Return the (X, Y) coordinate for the center point of the cell that contains the specified text.  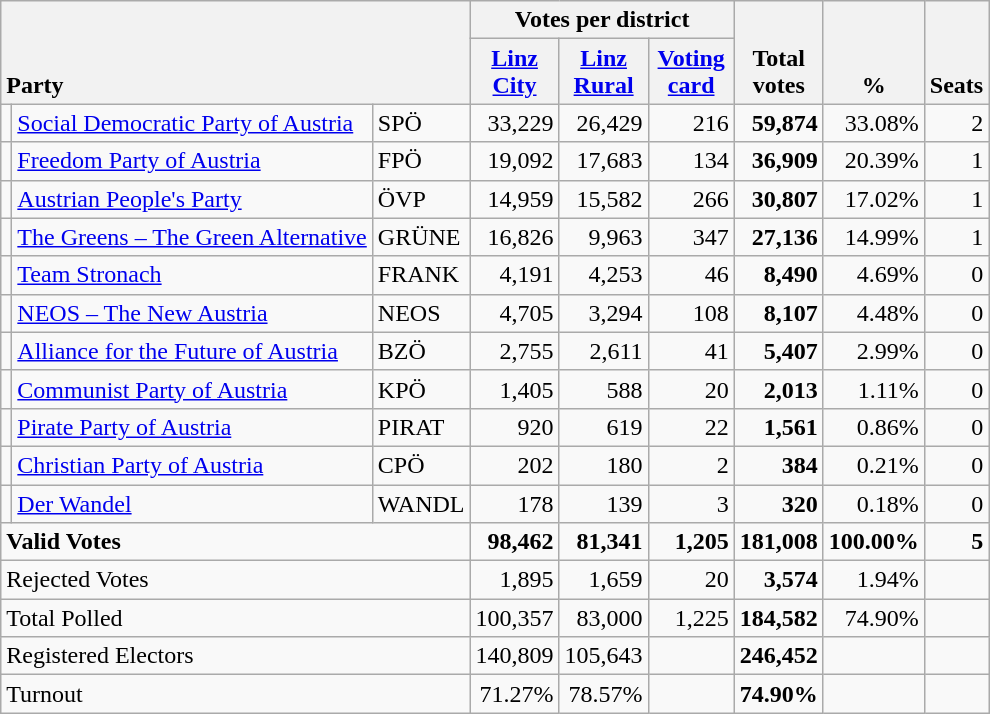
30,807 (778, 199)
Seats (956, 52)
Pirate Party of Austria (192, 427)
180 (604, 465)
15,582 (604, 199)
59,874 (778, 123)
216 (691, 123)
3 (691, 503)
The Greens – The Green Alternative (192, 237)
178 (514, 503)
1.94% (874, 580)
20.39% (874, 161)
1,205 (691, 542)
26,429 (604, 123)
3,294 (604, 313)
GRÜNE (421, 237)
4,705 (514, 313)
5 (956, 542)
Alliance for the Future of Austria (192, 351)
41 (691, 351)
139 (604, 503)
Social Democratic Party of Austria (192, 123)
Totalvotes (778, 52)
588 (604, 389)
0.86% (874, 427)
16,826 (514, 237)
Austrian People's Party (192, 199)
FRANK (421, 275)
1,659 (604, 580)
100,357 (514, 618)
2,611 (604, 351)
ÖVP (421, 199)
Total Polled (236, 618)
81,341 (604, 542)
384 (778, 465)
920 (514, 427)
1,561 (778, 427)
Team Stronach (192, 275)
4.69% (874, 275)
Communist Party of Austria (192, 389)
PIRAT (421, 427)
2.99% (874, 351)
WANDL (421, 503)
LinzRural (604, 72)
1,895 (514, 580)
33,229 (514, 123)
5,407 (778, 351)
78.57% (604, 694)
Der Wandel (192, 503)
2,013 (778, 389)
4,253 (604, 275)
FPÖ (421, 161)
17,683 (604, 161)
LinzCity (514, 72)
347 (691, 237)
134 (691, 161)
1,225 (691, 618)
0.18% (874, 503)
1,405 (514, 389)
Rejected Votes (236, 580)
Registered Electors (236, 656)
Valid Votes (236, 542)
22 (691, 427)
184,582 (778, 618)
Votingcard (691, 72)
8,107 (778, 313)
4,191 (514, 275)
4.48% (874, 313)
1.11% (874, 389)
SPÖ (421, 123)
36,909 (778, 161)
619 (604, 427)
Turnout (236, 694)
202 (514, 465)
KPÖ (421, 389)
2,755 (514, 351)
246,452 (778, 656)
320 (778, 503)
0.21% (874, 465)
33.08% (874, 123)
83,000 (604, 618)
71.27% (514, 694)
19,092 (514, 161)
NEOS (421, 313)
27,136 (778, 237)
% (874, 52)
140,809 (514, 656)
14.99% (874, 237)
Votes per district (602, 20)
14,959 (514, 199)
BZÖ (421, 351)
Party (236, 52)
105,643 (604, 656)
17.02% (874, 199)
98,462 (514, 542)
CPÖ (421, 465)
Freedom Party of Austria (192, 161)
Christian Party of Austria (192, 465)
100.00% (874, 542)
9,963 (604, 237)
NEOS – The New Austria (192, 313)
108 (691, 313)
181,008 (778, 542)
266 (691, 199)
8,490 (778, 275)
46 (691, 275)
3,574 (778, 580)
